Capture the cell that displays the provided text and extract its [x, y] central coordinate. 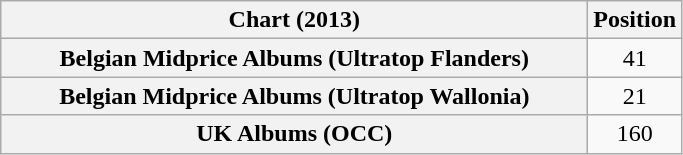
Chart (2013) [294, 20]
Belgian Midprice Albums (Ultratop Wallonia) [294, 96]
160 [635, 134]
Belgian Midprice Albums (Ultratop Flanders) [294, 58]
41 [635, 58]
UK Albums (OCC) [294, 134]
21 [635, 96]
Position [635, 20]
